Search for the cell housing the specified text and yield its [X, Y] center coordinate. 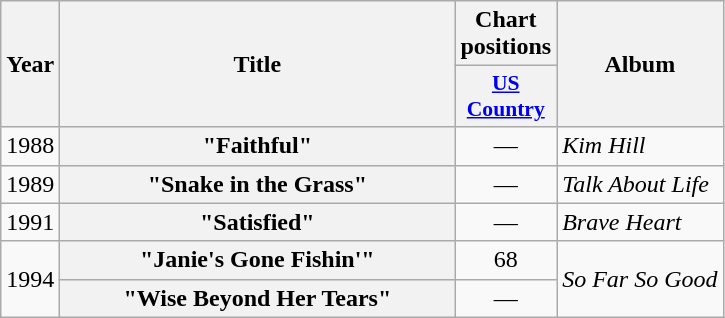
"Snake in the Grass" [258, 184]
Brave Heart [640, 222]
"Satisfied" [258, 222]
1991 [30, 222]
1994 [30, 279]
1988 [30, 146]
So Far So Good [640, 279]
1989 [30, 184]
"Wise Beyond Her Tears" [258, 298]
68 [506, 260]
Kim Hill [640, 146]
Chart positions [506, 34]
"Janie's Gone Fishin'" [258, 260]
Title [258, 64]
"Faithful" [258, 146]
Album [640, 64]
Talk About Life [640, 184]
Year [30, 64]
US Country [506, 96]
